For the text-containing cell, return its midpoint in (X, Y) coordinate format. 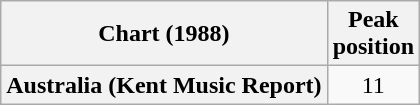
Australia (Kent Music Report) (164, 85)
Chart (1988) (164, 34)
11 (373, 85)
Peakposition (373, 34)
